Detect which cell encompasses the target text, then output its [x, y] center coordinate. 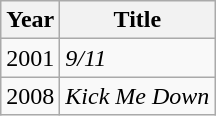
2001 [30, 58]
Year [30, 20]
Kick Me Down [138, 96]
9/11 [138, 58]
2008 [30, 96]
Title [138, 20]
